Determine the [x, y] coordinate at the center of the cell enclosing the given text.  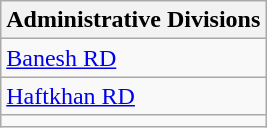
Administrative Divisions [134, 20]
Banesh RD [134, 58]
Haftkhan RD [134, 96]
